Pinpoint the cell where the given text exists, returning its [x, y] midpoint coordinate. 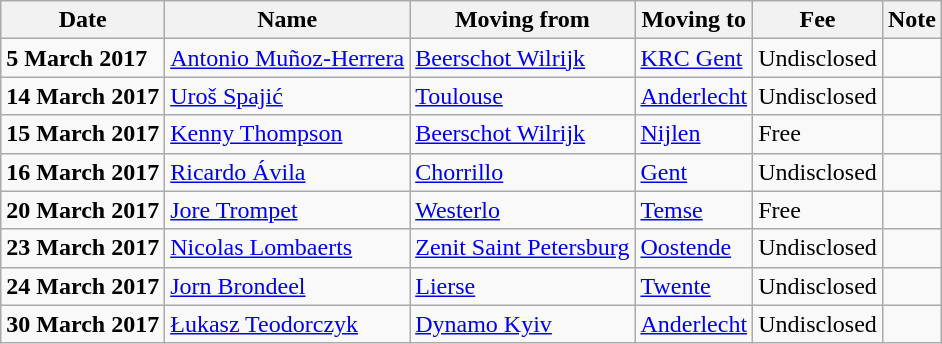
15 March 2017 [83, 134]
Moving to [694, 20]
Toulouse [522, 96]
Gent [694, 172]
Moving from [522, 20]
Twente [694, 286]
14 March 2017 [83, 96]
24 March 2017 [83, 286]
5 March 2017 [83, 58]
Date [83, 20]
Temse [694, 210]
Name [288, 20]
Oostende [694, 248]
KRC Gent [694, 58]
Lierse [522, 286]
Westerlo [522, 210]
Uroš Spajić [288, 96]
Dynamo Kyiv [522, 324]
Nicolas Lombaerts [288, 248]
Ricardo Ávila [288, 172]
30 March 2017 [83, 324]
23 March 2017 [83, 248]
Antonio Muñoz-Herrera [288, 58]
Jore Trompet [288, 210]
20 March 2017 [83, 210]
Kenny Thompson [288, 134]
Fee [818, 20]
Chorrillo [522, 172]
Zenit Saint Petersburg [522, 248]
Łukasz Teodorczyk [288, 324]
Jorn Brondeel [288, 286]
16 March 2017 [83, 172]
Note [912, 20]
Nijlen [694, 134]
